Capture the cell that displays the provided text and extract its (X, Y) central coordinate. 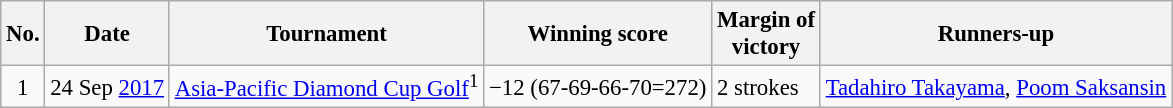
Runners-up (996, 34)
−12 (67-69-66-70=272) (598, 87)
1 (23, 87)
24 Sep 2017 (107, 87)
Margin ofvictory (766, 34)
Tadahiro Takayama, Poom Saksansin (996, 87)
Tournament (326, 34)
No. (23, 34)
Asia-Pacific Diamond Cup Golf1 (326, 87)
2 strokes (766, 87)
Date (107, 34)
Winning score (598, 34)
